Scan for the cell matching the given text and deliver its (X, Y) coordinate at center. 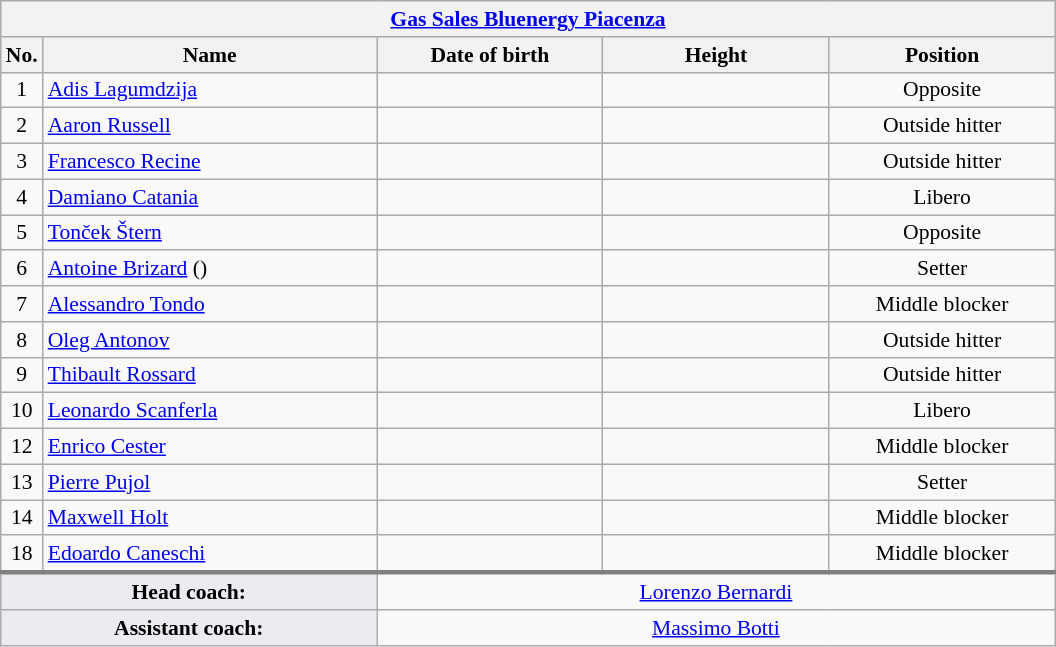
10 (22, 411)
9 (22, 375)
Leonardo Scanferla (210, 411)
Antoine Brizard () (210, 269)
4 (22, 197)
Adis Lagumdzija (210, 90)
14 (22, 518)
Maxwell Holt (210, 518)
Height (716, 55)
13 (22, 482)
3 (22, 162)
6 (22, 269)
8 (22, 340)
Aaron Russell (210, 126)
Pierre Pujol (210, 482)
Lorenzo Bernardi (716, 592)
7 (22, 304)
Tonček Štern (210, 233)
Edoardo Caneschi (210, 554)
Damiano Catania (210, 197)
Alessandro Tondo (210, 304)
1 (22, 90)
Gas Sales Bluenergy Piacenza (528, 19)
Date of birth (490, 55)
18 (22, 554)
Oleg Antonov (210, 340)
5 (22, 233)
Name (210, 55)
Assistant coach: (189, 628)
Position (942, 55)
12 (22, 447)
Francesco Recine (210, 162)
Massimo Botti (716, 628)
Head coach: (189, 592)
2 (22, 126)
Enrico Cester (210, 447)
No. (22, 55)
Thibault Rossard (210, 375)
